Output the (X, Y) coordinate of the center of the cell containing the given text.  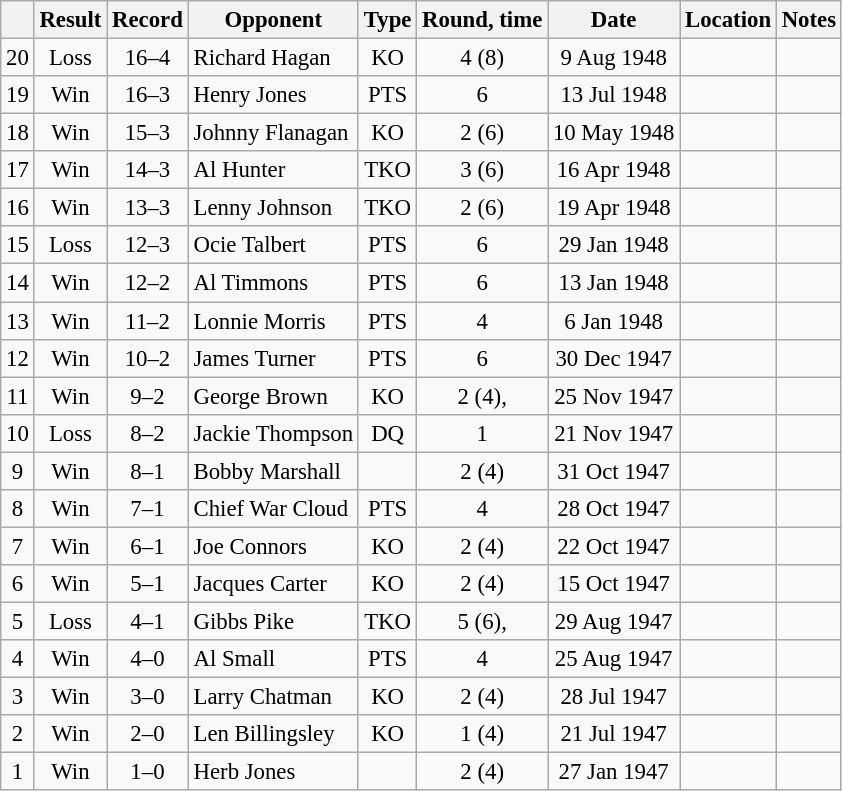
29 Aug 1947 (614, 621)
Result (70, 20)
13–3 (148, 208)
Jackie Thompson (273, 433)
15–3 (148, 133)
30 Dec 1947 (614, 358)
20 (18, 58)
Opponent (273, 20)
5 (18, 621)
Lonnie Morris (273, 321)
Lenny Johnson (273, 208)
7–1 (148, 509)
3 (6) (482, 170)
29 Jan 1948 (614, 245)
Location (728, 20)
Herb Jones (273, 772)
25 Aug 1947 (614, 659)
14–3 (148, 170)
27 Jan 1947 (614, 772)
9 Aug 1948 (614, 58)
8–2 (148, 433)
Type (387, 20)
10 (18, 433)
8 (18, 509)
15 Oct 1947 (614, 584)
6 Jan 1948 (614, 321)
6–1 (148, 546)
17 (18, 170)
28 Oct 1947 (614, 509)
13 Jan 1948 (614, 283)
13 Jul 1948 (614, 95)
Notes (808, 20)
15 (18, 245)
Johnny Flanagan (273, 133)
5–1 (148, 584)
21 Jul 1947 (614, 734)
Record (148, 20)
18 (18, 133)
James Turner (273, 358)
Henry Jones (273, 95)
12 (18, 358)
3–0 (148, 697)
5 (6), (482, 621)
21 Nov 1947 (614, 433)
Al Small (273, 659)
4–0 (148, 659)
Gibbs Pike (273, 621)
7 (18, 546)
Date (614, 20)
2–0 (148, 734)
28 Jul 1947 (614, 697)
14 (18, 283)
13 (18, 321)
George Brown (273, 396)
3 (18, 697)
9 (18, 471)
11 (18, 396)
4–1 (148, 621)
Bobby Marshall (273, 471)
9–2 (148, 396)
1–0 (148, 772)
Joe Connors (273, 546)
Len Billingsley (273, 734)
16–3 (148, 95)
Larry Chatman (273, 697)
12–2 (148, 283)
Al Hunter (273, 170)
Jacques Carter (273, 584)
16–4 (148, 58)
10–2 (148, 358)
Richard Hagan (273, 58)
25 Nov 1947 (614, 396)
19 (18, 95)
8–1 (148, 471)
2 (18, 734)
19 Apr 1948 (614, 208)
2 (4), (482, 396)
Round, time (482, 20)
22 Oct 1947 (614, 546)
16 Apr 1948 (614, 170)
Chief War Cloud (273, 509)
DQ (387, 433)
1 (4) (482, 734)
12–3 (148, 245)
11–2 (148, 321)
31 Oct 1947 (614, 471)
16 (18, 208)
Ocie Talbert (273, 245)
10 May 1948 (614, 133)
4 (8) (482, 58)
Al Timmons (273, 283)
